Provide the (X, Y) coordinate of the cell's center where the given text is located.  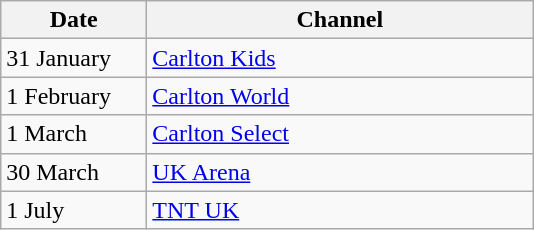
1 March (74, 134)
30 March (74, 172)
31 January (74, 58)
1 February (74, 96)
UK Arena (340, 172)
Date (74, 20)
TNT UK (340, 210)
Carlton World (340, 96)
1 July (74, 210)
Channel (340, 20)
Carlton Kids (340, 58)
Carlton Select (340, 134)
